Extract the [X, Y] coordinate from the center of the cell holding the provided text.  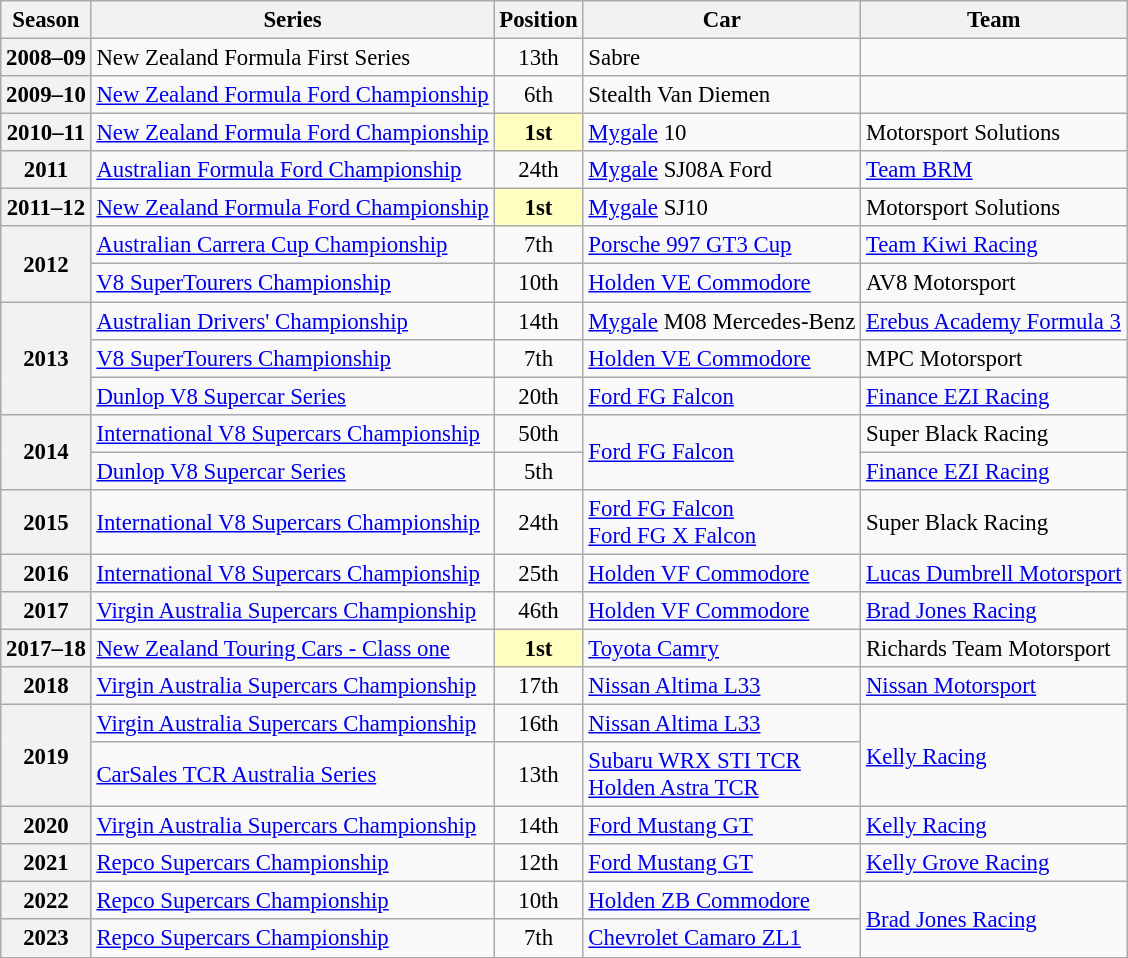
CarSales TCR Australia Series [292, 774]
Porsche 997 GT3 Cup [722, 245]
MPC Motorsport [994, 358]
Australian Drivers' Championship [292, 321]
2014 [46, 452]
2015 [46, 522]
Team [994, 20]
2013 [46, 358]
Car [722, 20]
6th [538, 95]
AV8 Motorsport [994, 283]
Sabre [722, 58]
Mygale SJ10 [722, 208]
Chevrolet Camaro ZL1 [722, 939]
2009–10 [46, 95]
New Zealand Touring Cars - Class one [292, 648]
Kelly Grove Racing [994, 863]
2020 [46, 826]
Season [46, 20]
2008–09 [46, 58]
25th [538, 573]
2017 [46, 611]
Mygale SJ08A Ford [722, 170]
Series [292, 20]
Toyota Camry [722, 648]
Nissan Motorsport [994, 686]
2017–18 [46, 648]
20th [538, 396]
Erebus Academy Formula 3 [994, 321]
Lucas Dumbrell Motorsport [994, 573]
2011–12 [46, 208]
Team Kiwi Racing [994, 245]
16th [538, 724]
Team BRM [994, 170]
New Zealand Formula First Series [292, 58]
Position [538, 20]
Ford FG FalconFord FG X Falcon [722, 522]
Richards Team Motorsport [994, 648]
2016 [46, 573]
50th [538, 433]
Australian Carrera Cup Championship [292, 245]
Mygale M08 Mercedes-Benz [722, 321]
46th [538, 611]
2023 [46, 939]
2021 [46, 863]
5th [538, 471]
2019 [46, 756]
17th [538, 686]
12th [538, 863]
Australian Formula Ford Championship [292, 170]
2012 [46, 264]
2010–11 [46, 133]
Stealth Van Diemen [722, 95]
2022 [46, 901]
Holden ZB Commodore [722, 901]
Subaru WRX STI TCRHolden Astra TCR [722, 774]
2011 [46, 170]
Mygale 10 [722, 133]
2018 [46, 686]
